Identify which cell holds the provided text, then report its (X, Y) central coordinate. 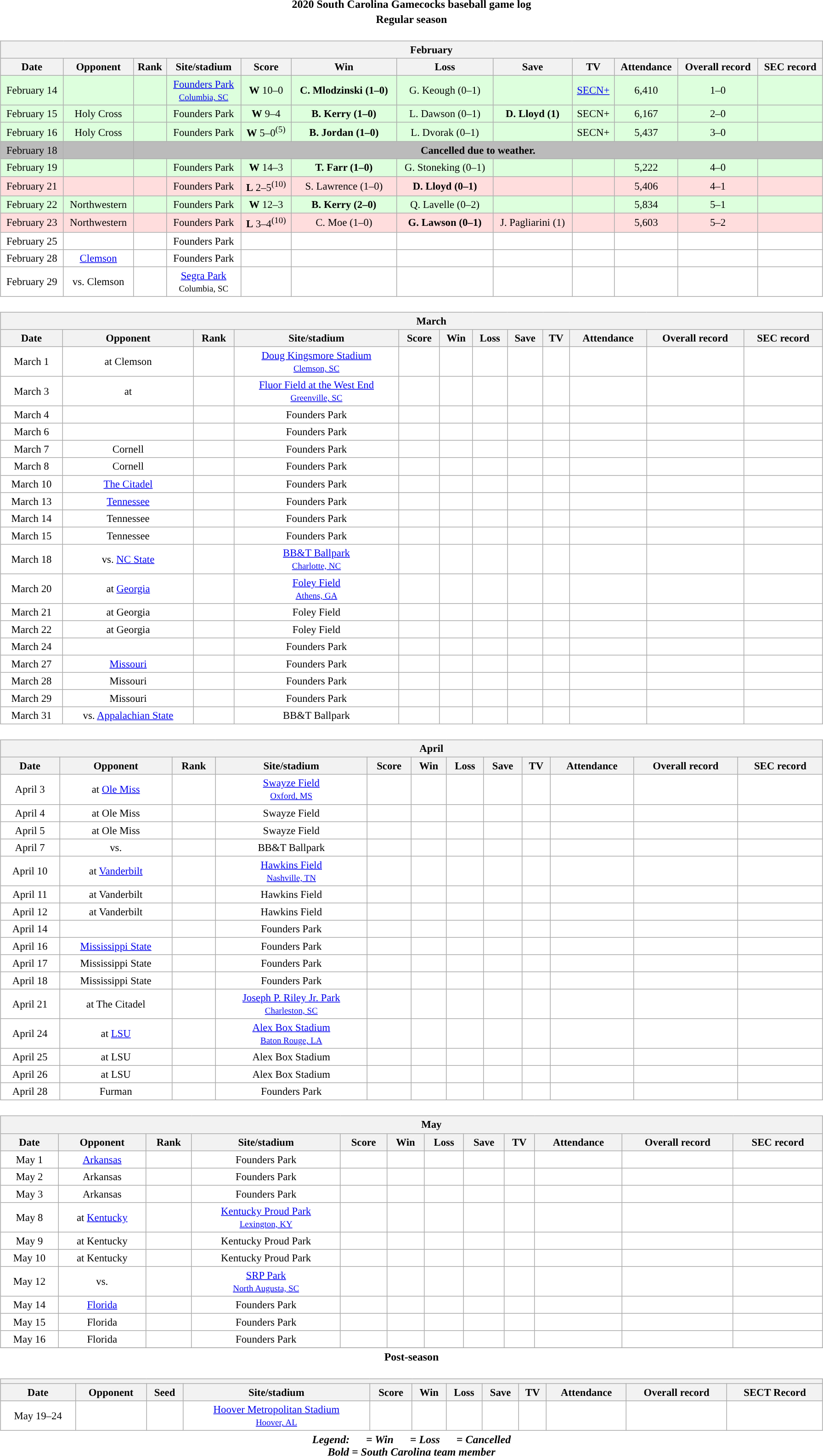
at (128, 391)
vs. NC State (128, 559)
March 13 (32, 501)
Cancelled due to weather. (478, 151)
G. Stoneking (0–1) (445, 168)
May 19–24 (38, 1416)
April 10 (30, 871)
at Clemson (128, 362)
May 14 (29, 1305)
1–0 (718, 90)
C. Mlodzinski (1–0) (344, 90)
T. Farr (1–0) (344, 168)
March 14 (32, 518)
March 7 (32, 449)
March 6 (32, 432)
May 1 (29, 1159)
L 2–5(10) (266, 186)
March 20 (32, 588)
SECT Record (775, 1393)
C. Moe (1–0) (344, 223)
Hoover Metropolitan StadiumHoover, AL (276, 1416)
April 25 (30, 1057)
6,410 (646, 90)
February 23 (32, 223)
W 14–3 (266, 168)
Founders ParkColumbia, SC (204, 90)
at The Citadel (116, 1004)
April 3 (30, 790)
March 10 (32, 484)
Segra ParkColumbia, SC (204, 282)
April 12 (30, 912)
5,834 (646, 204)
March 15 (32, 536)
March 24 (32, 647)
May 8 (29, 1217)
February (411, 50)
6,167 (646, 114)
April 17 (30, 963)
5,437 (646, 132)
April 4 (30, 813)
The Citadel (128, 484)
March 31 (32, 716)
L. Dawson (0–1) (445, 114)
5,406 (646, 186)
2–0 (718, 114)
April 5 (30, 830)
April 16 (30, 946)
Seed (165, 1393)
May 12 (29, 1282)
March 27 (32, 664)
April 18 (30, 980)
vs. Appalachian State (128, 716)
D. Lloyd (1) (533, 114)
5–1 (718, 204)
February 21 (32, 186)
February 19 (32, 168)
April 14 (30, 929)
February 16 (32, 132)
Kentucky Proud ParkLexington, KY (266, 1217)
February 15 (32, 114)
April 11 (30, 894)
5–2 (718, 223)
W 12–3 (266, 204)
March 22 (32, 629)
3–0 (718, 132)
Foley FieldAthens, GA (316, 588)
4–1 (718, 186)
February 22 (32, 204)
March 18 (32, 559)
May 3 (29, 1194)
March (411, 321)
5,222 (646, 168)
March 8 (32, 466)
Q. Lavelle (0–2) (445, 204)
February 29 (32, 282)
February 18 (32, 151)
4–0 (718, 168)
SRP ParkNorth Augusta, SC (266, 1282)
G. Keough (0–1) (445, 90)
February 14 (32, 90)
Furman (116, 1092)
Clemson (98, 258)
April 21 (30, 1004)
May (411, 1125)
B. Kerry (1–0) (344, 114)
April (411, 749)
BB&T BallparkCharlotte, NC (316, 559)
March 4 (32, 415)
W 10–0 (266, 90)
W 9–4 (266, 114)
Swayze FieldOxford, MS (291, 790)
March 21 (32, 612)
5,603 (646, 223)
February 28 (32, 258)
February 25 (32, 241)
Alex Box StadiumBaton Rouge, LA (291, 1034)
G. Lawson (0–1) (445, 223)
B. Jordan (1–0) (344, 132)
J. Pagliarini (1) (533, 223)
B. Kerry (2–0) (344, 204)
March 1 (32, 362)
L. Dvorak (0–1) (445, 132)
March 3 (32, 391)
May 9 (29, 1241)
Hawkins FieldNashville, TN (291, 871)
W 5–0(5) (266, 132)
Fluor Field at the West EndGreenville, SC (316, 391)
March 29 (32, 699)
Doug Kingsmore StadiumClemson, SC (316, 362)
Joseph P. Riley Jr. ParkCharleston, SC (291, 1004)
May 15 (29, 1322)
D. Lloyd (0–1) (445, 186)
April 24 (30, 1034)
vs. Clemson (98, 282)
May 16 (29, 1339)
May 10 (29, 1258)
April 28 (30, 1092)
L 3–4(10) (266, 223)
April 26 (30, 1075)
S. Lawrence (1–0) (344, 186)
March 28 (32, 681)
May 2 (29, 1176)
April 7 (30, 847)
